Identify which cell holds the provided text, then report its [X, Y] central coordinate. 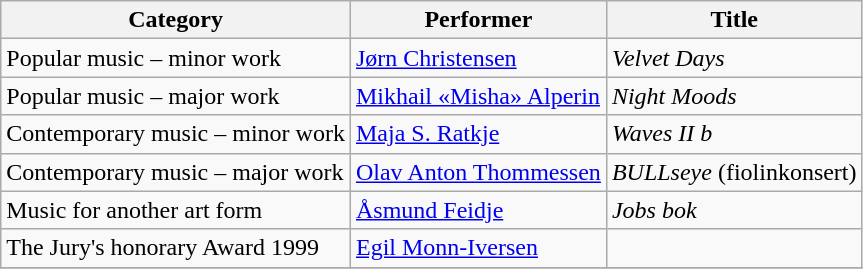
Popular music – major work [176, 96]
Mikhail «Misha» Alperin [478, 96]
Waves II b [734, 134]
Title [734, 20]
Olav Anton Thommessen [478, 172]
Egil Monn-Iversen [478, 248]
Contemporary music – major work [176, 172]
Jørn Christensen [478, 58]
Popular music – minor work [176, 58]
Performer [478, 20]
Category [176, 20]
BULLseye (fiolinkonsert) [734, 172]
Night Moods [734, 96]
Velvet Days [734, 58]
The Jury's honorary Award 1999 [176, 248]
Åsmund Feidje [478, 210]
Contemporary music – minor work [176, 134]
Maja S. Ratkje [478, 134]
Music for another art form [176, 210]
Jobs bok [734, 210]
